Search for the cell housing the specified text and yield its (X, Y) center coordinate. 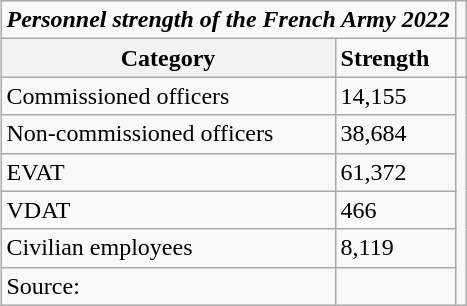
VDAT (168, 210)
Civilian employees (168, 248)
38,684 (395, 134)
Personnel strength of the French Army 2022 (228, 20)
14,155 (395, 96)
61,372 (395, 172)
466 (395, 210)
Source: (168, 286)
Category (168, 58)
Strength (395, 58)
EVAT (168, 172)
Commissioned officers (168, 96)
8,119 (395, 248)
Non-commissioned officers (168, 134)
